From the cell containing the given text, extract its center point as (x, y) coordinate. 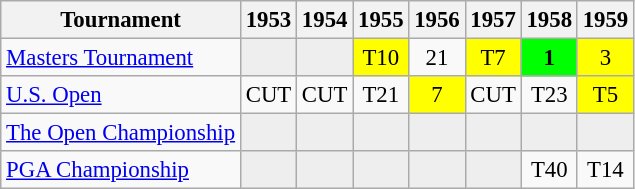
1955 (381, 20)
Tournament (121, 20)
T5 (605, 95)
T21 (381, 95)
U.S. Open (121, 95)
1959 (605, 20)
The Open Championship (121, 133)
T40 (549, 170)
7 (437, 95)
1958 (549, 20)
1953 (268, 20)
T10 (381, 58)
1956 (437, 20)
T23 (549, 95)
21 (437, 58)
1 (549, 58)
3 (605, 58)
PGA Championship (121, 170)
Masters Tournament (121, 58)
T7 (493, 58)
1954 (325, 20)
1957 (493, 20)
T14 (605, 170)
